Return (x, y) of the center of cell containing provided text 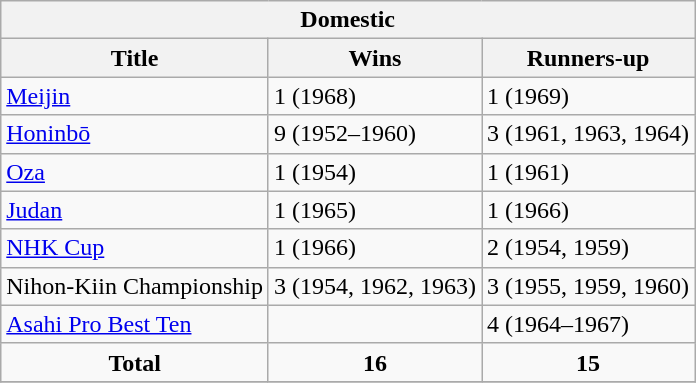
3 (1961, 1963, 1964) (588, 134)
15 (588, 362)
Oza (135, 172)
4 (1964–1967) (588, 324)
Judan (135, 210)
1 (1969) (588, 96)
Meijin (135, 96)
16 (374, 362)
Title (135, 58)
Runners-up (588, 58)
3 (1955, 1959, 1960) (588, 286)
NHK Cup (135, 248)
Nihon-Kiin Championship (135, 286)
Asahi Pro Best Ten (135, 324)
Domestic (348, 20)
3 (1954, 1962, 1963) (374, 286)
1 (1954) (374, 172)
Honinbō (135, 134)
Total (135, 362)
2 (1954, 1959) (588, 248)
1 (1965) (374, 210)
9 (1952–1960) (374, 134)
1 (1961) (588, 172)
Wins (374, 58)
1 (1968) (374, 96)
